Return [X, Y] of the center of cell containing provided text 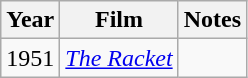
1951 [30, 58]
Film [119, 20]
Notes [212, 20]
Year [30, 20]
The Racket [119, 58]
